Capture the cell that displays the provided text and extract its (X, Y) central coordinate. 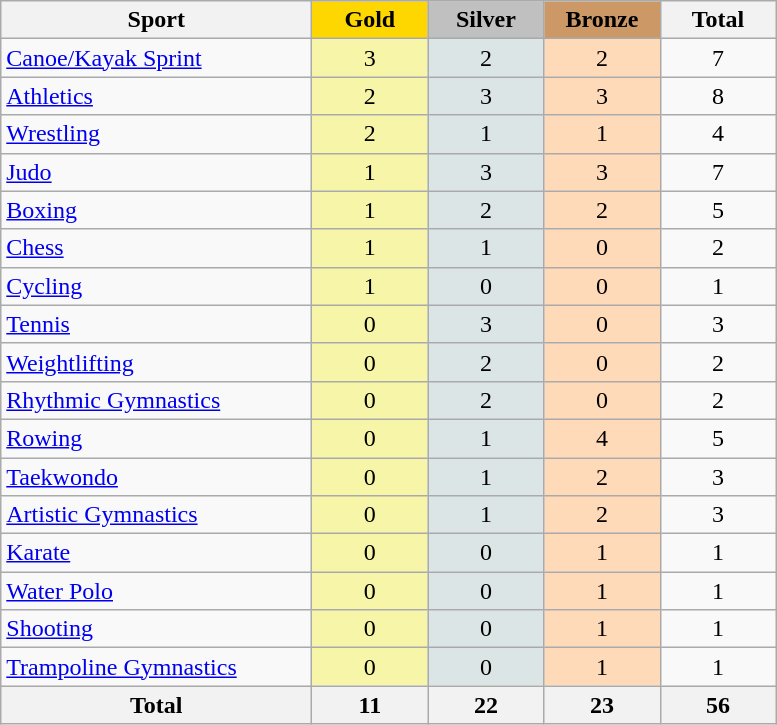
Trampoline Gymnastics (156, 667)
Athletics (156, 96)
Tennis (156, 324)
Wrestling (156, 134)
23 (602, 705)
Gold (370, 20)
Sport (156, 20)
Canoe/Kayak Sprint (156, 58)
Water Polo (156, 591)
22 (486, 705)
Shooting (156, 629)
Weightlifting (156, 362)
Judo (156, 172)
Chess (156, 248)
Silver (486, 20)
11 (370, 705)
Cycling (156, 286)
56 (718, 705)
Rowing (156, 438)
Boxing (156, 210)
Rhythmic Gymnastics (156, 400)
Bronze (602, 20)
Taekwondo (156, 477)
8 (718, 96)
Artistic Gymnastics (156, 515)
Karate (156, 553)
